Scan for the cell matching the given text and deliver its (X, Y) coordinate at center. 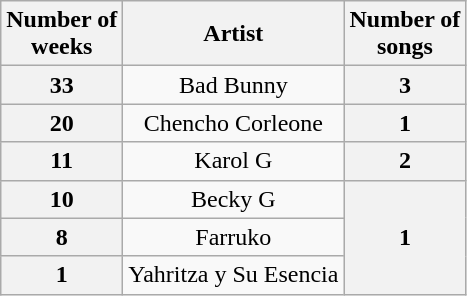
Yahritza y Su Esencia (234, 275)
20 (62, 123)
Number ofweeks (62, 34)
Becky G (234, 199)
Chencho Corleone (234, 123)
Farruko (234, 237)
2 (405, 161)
Artist (234, 34)
Karol G (234, 161)
Bad Bunny (234, 85)
8 (62, 237)
11 (62, 161)
3 (405, 85)
33 (62, 85)
10 (62, 199)
Number ofsongs (405, 34)
